Find where the given text appears and provide that cell's center as (x, y) coordinate. 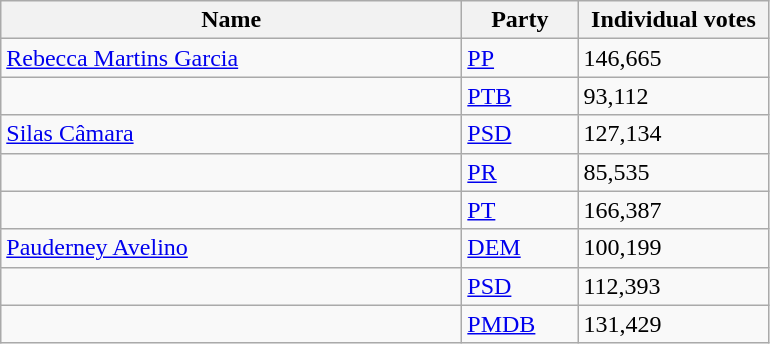
PT (520, 210)
112,393 (674, 286)
93,112 (674, 96)
166,387 (674, 210)
Name (232, 20)
PMDB (520, 324)
Pauderney Avelino (232, 248)
Rebecca Martins Garcia (232, 58)
127,134 (674, 134)
PTB (520, 96)
85,535 (674, 172)
100,199 (674, 248)
Party (520, 20)
Silas Câmara (232, 134)
146,665 (674, 58)
PR (520, 172)
PP (520, 58)
DEM (520, 248)
131,429 (674, 324)
Individual votes (674, 20)
